Capture the cell that displays the provided text and extract its [x, y] central coordinate. 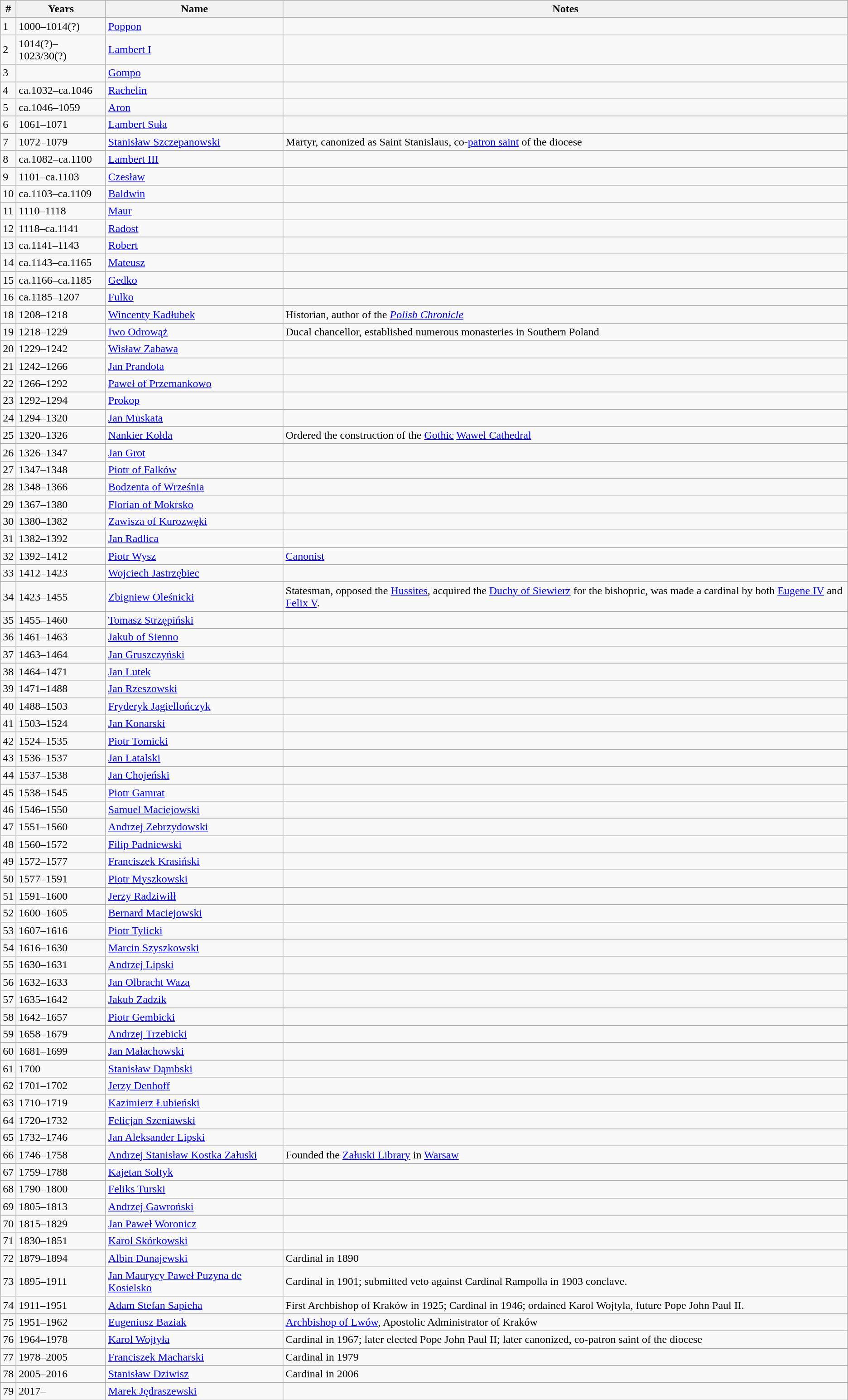
Rachelin [194, 90]
Jan Małachowski [194, 1051]
Paweł of Przemankowo [194, 383]
9 [8, 176]
73 [8, 1282]
28 [8, 487]
Fulko [194, 297]
Aron [194, 107]
22 [8, 383]
1790–1800 [61, 1189]
Jan Latalski [194, 758]
1630–1631 [61, 965]
12 [8, 228]
Lambert Suła [194, 125]
1710–1719 [61, 1103]
1101–ca.1103 [61, 176]
Ducal chancellor, established numerous monasteries in Southern Poland [565, 332]
40 [8, 706]
66 [8, 1155]
Founded the Załuski Library in Warsaw [565, 1155]
52 [8, 913]
Gompo [194, 73]
50 [8, 879]
1266–1292 [61, 383]
Lambert I [194, 50]
First Archbishop of Kraków in 1925; Cardinal in 1946; ordained Karol Wojtyla, future Pope John Paul II. [565, 1305]
Jan Rzeszowski [194, 689]
1392–1412 [61, 556]
Zbigniew Oleśnicki [194, 596]
1292–1294 [61, 401]
1879–1894 [61, 1258]
1348–1366 [61, 487]
1242–1266 [61, 366]
67 [8, 1172]
Karol Wojtyła [194, 1339]
70 [8, 1224]
55 [8, 965]
34 [8, 596]
32 [8, 556]
Fryderyk Jagiellończyk [194, 706]
Wojciech Jastrzębiec [194, 573]
1746–1758 [61, 1155]
Jan Prandota [194, 366]
Andrzej Lipski [194, 965]
46 [8, 810]
35 [8, 620]
33 [8, 573]
1537–1538 [61, 775]
Albin Dunajewski [194, 1258]
1488–1503 [61, 706]
3 [8, 73]
20 [8, 349]
18 [8, 315]
53 [8, 930]
1461–1463 [61, 637]
Canonist [565, 556]
Andrzej Gawroński [194, 1206]
Jan Gruszczyński [194, 654]
ca.1046–1059 [61, 107]
37 [8, 654]
38 [8, 672]
Bernard Maciejowski [194, 913]
75 [8, 1322]
1412–1423 [61, 573]
Piotr Tylicki [194, 930]
1759–1788 [61, 1172]
Karol Skórkowski [194, 1241]
Jerzy Radziwiłł [194, 896]
1732–1746 [61, 1138]
Lambert III [194, 159]
47 [8, 827]
63 [8, 1103]
Jan Muskata [194, 418]
Jerzy Denhoff [194, 1086]
25 [8, 435]
ca.1166–ca.1185 [61, 280]
Zawisza of Kurozwęki [194, 522]
79 [8, 1391]
10 [8, 194]
Maur [194, 211]
Jakub of Sienno [194, 637]
76 [8, 1339]
49 [8, 862]
45 [8, 793]
Mateusz [194, 263]
1632–1633 [61, 982]
1538–1545 [61, 793]
Cardinal in 2006 [565, 1374]
Adam Stefan Sapieha [194, 1305]
Cardinal in 1890 [565, 1258]
15 [8, 280]
ca.1032–ca.1046 [61, 90]
ca.1103–ca.1109 [61, 194]
1577–1591 [61, 879]
Czesław [194, 176]
13 [8, 246]
65 [8, 1138]
1 [8, 26]
1642–1657 [61, 1017]
1572–1577 [61, 862]
Piotr Gamrat [194, 793]
1701–1702 [61, 1086]
Stanisław Szczepanowski [194, 142]
1326–1347 [61, 452]
Franciszek Macharski [194, 1356]
1118–ca.1141 [61, 228]
64 [8, 1120]
24 [8, 418]
# [8, 9]
1951–1962 [61, 1322]
Statesman, opposed the Hussites, acquired the Duchy of Siewierz for the bishopric, was made a cardinal by both Eugene IV and Felix V. [565, 596]
Jan Aleksander Lipski [194, 1138]
Cardinal in 1901; submitted veto against Cardinal Rampolla in 1903 conclave. [565, 1282]
Jan Lutek [194, 672]
Piotr Tomicki [194, 741]
19 [8, 332]
6 [8, 125]
2005–2016 [61, 1374]
1382–1392 [61, 539]
31 [8, 539]
Filip Padniewski [194, 844]
1911–1951 [61, 1305]
7 [8, 142]
Felicjan Szeniawski [194, 1120]
Jan Grot [194, 452]
Kazimierz Łubieński [194, 1103]
1000–1014(?) [61, 26]
26 [8, 452]
57 [8, 999]
1061–1071 [61, 125]
48 [8, 844]
1229–1242 [61, 349]
Jan Chojeński [194, 775]
69 [8, 1206]
Archbishop of Lwów, Apostolic Administrator of Kraków [565, 1322]
ca.1141–1143 [61, 246]
4 [8, 90]
1815–1829 [61, 1224]
41 [8, 723]
Jakub Zadzik [194, 999]
1320–1326 [61, 435]
54 [8, 948]
62 [8, 1086]
1380–1382 [61, 522]
Stanisław Dąmbski [194, 1068]
ca.1143–ca.1165 [61, 263]
ca.1185–1207 [61, 297]
1964–1978 [61, 1339]
Jan Olbracht Waza [194, 982]
Baldwin [194, 194]
5 [8, 107]
1681–1699 [61, 1051]
Feliks Turski [194, 1189]
Cardinal in 1967; later elected Pope John Paul II; later canonized, co-patron saint of the diocese [565, 1339]
Eugeniusz Baziak [194, 1322]
71 [8, 1241]
1463–1464 [61, 654]
1700 [61, 1068]
Andrzej Trzebicki [194, 1034]
Kajetan Sołtyk [194, 1172]
Poppon [194, 26]
61 [8, 1068]
Iwo Odrowąż [194, 332]
Robert [194, 246]
Notes [565, 9]
ca.1082–ca.1100 [61, 159]
23 [8, 401]
74 [8, 1305]
1607–1616 [61, 930]
36 [8, 637]
Ordered the construction of the Gothic Wawel Cathedral [565, 435]
1455–1460 [61, 620]
1600–1605 [61, 913]
14 [8, 263]
Tomasz Strzępiński [194, 620]
Name [194, 9]
Piotr Myszkowski [194, 879]
27 [8, 470]
58 [8, 1017]
1658–1679 [61, 1034]
68 [8, 1189]
1591–1600 [61, 896]
Gedko [194, 280]
Wincenty Kadłubek [194, 315]
60 [8, 1051]
2017– [61, 1391]
1471–1488 [61, 689]
51 [8, 896]
Jan Radlica [194, 539]
11 [8, 211]
Stanisław Dziwisz [194, 1374]
59 [8, 1034]
Cardinal in 1979 [565, 1356]
Samuel Maciejowski [194, 810]
Andrzej Zebrzydowski [194, 827]
1805–1813 [61, 1206]
1347–1348 [61, 470]
Piotr Gembicki [194, 1017]
Wisław Zabawa [194, 349]
1895–1911 [61, 1282]
16 [8, 297]
78 [8, 1374]
1072–1079 [61, 142]
1014(?)–1023/30(?) [61, 50]
Bodzenta of Września [194, 487]
1536–1537 [61, 758]
Jan Paweł Woronicz [194, 1224]
Piotr of Falków [194, 470]
1560–1572 [61, 844]
Florian of Mokrsko [194, 504]
1208–1218 [61, 315]
1464–1471 [61, 672]
Years [61, 9]
1635–1642 [61, 999]
30 [8, 522]
Andrzej Stanisław Kostka Załuski [194, 1155]
Jan Konarski [194, 723]
Marek Jędraszewski [194, 1391]
29 [8, 504]
1503–1524 [61, 723]
Historian, author of the Polish Chronicle [565, 315]
1720–1732 [61, 1120]
2 [8, 50]
56 [8, 982]
1294–1320 [61, 418]
Marcin Szyszkowski [194, 948]
Prokop [194, 401]
1110–1118 [61, 211]
1218–1229 [61, 332]
1423–1455 [61, 596]
Nankier Kołda [194, 435]
8 [8, 159]
1616–1630 [61, 948]
72 [8, 1258]
1524–1535 [61, 741]
43 [8, 758]
1978–2005 [61, 1356]
Franciszek Krasiński [194, 862]
77 [8, 1356]
42 [8, 741]
39 [8, 689]
1546–1550 [61, 810]
Radost [194, 228]
44 [8, 775]
Piotr Wysz [194, 556]
Jan Maurycy Paweł Puzyna de Kosielsko [194, 1282]
21 [8, 366]
1367–1380 [61, 504]
1830–1851 [61, 1241]
1551–1560 [61, 827]
Martyr, canonized as Saint Stanislaus, co-patron saint of the diocese [565, 142]
